Provide the [x, y] coordinate of the cell's center where the given text is located.  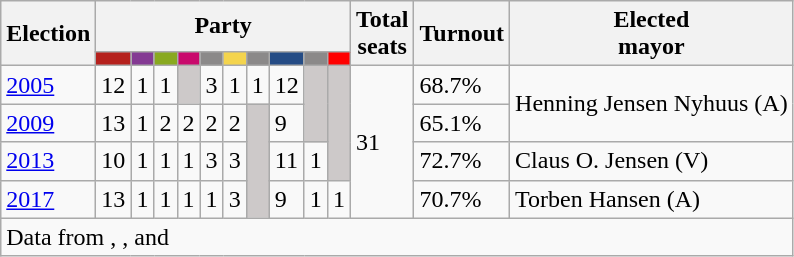
Totalseats [382, 34]
Claus O. Jensen (V) [652, 161]
70.7% [462, 199]
Turnout [462, 34]
Henning Jensen Nyhuus (A) [652, 104]
Electedmayor [652, 34]
11 [286, 161]
2009 [48, 123]
Party [224, 26]
2013 [48, 161]
2005 [48, 85]
65.1% [462, 123]
72.7% [462, 161]
10 [114, 161]
Election [48, 34]
Data from , , and [397, 237]
31 [382, 142]
Torben Hansen (A) [652, 199]
68.7% [462, 85]
2017 [48, 199]
